Return the [X, Y] coordinate for the center point of the cell that contains the specified text.  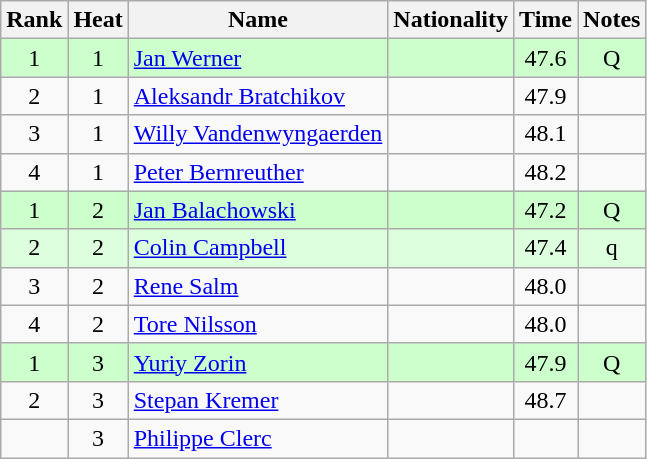
Rene Salm [258, 286]
Willy Vandenwyngaerden [258, 134]
47.2 [546, 210]
Name [258, 20]
48.7 [546, 400]
Rank [34, 20]
q [612, 248]
47.4 [546, 248]
Peter Bernreuther [258, 172]
Philippe Clerc [258, 438]
Jan Balachowski [258, 210]
Yuriy Zorin [258, 362]
Stepan Kremer [258, 400]
Colin Campbell [258, 248]
48.1 [546, 134]
Notes [612, 20]
47.6 [546, 58]
48.2 [546, 172]
Nationality [451, 20]
Heat [98, 20]
Tore Nilsson [258, 324]
Aleksandr Bratchikov [258, 96]
Jan Werner [258, 58]
Time [546, 20]
